Locate the cell with the specified text and output its [x, y] center coordinate. 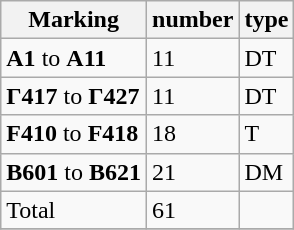
T [266, 134]
Marking [74, 20]
F410 to F418 [74, 134]
A1 to A11 [74, 58]
Total [74, 210]
Γ417 to Γ427 [74, 96]
number [193, 20]
type [266, 20]
21 [193, 172]
DM [266, 172]
B601 to B621 [74, 172]
18 [193, 134]
61 [193, 210]
